Determine the (x, y) coordinate at the center of the cell enclosing the given text.  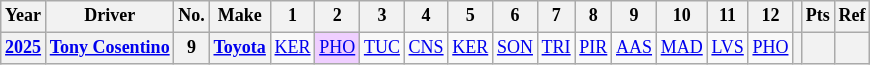
10 (682, 16)
3 (382, 16)
TUC (382, 48)
No. (192, 16)
Ref (852, 16)
12 (770, 16)
TRI (556, 48)
7 (556, 16)
CNS (426, 48)
2 (338, 16)
Tony Cosentino (110, 48)
SON (516, 48)
6 (516, 16)
Toyota (240, 48)
8 (594, 16)
11 (728, 16)
LVS (728, 48)
5 (470, 16)
1 (292, 16)
PIR (594, 48)
Pts (818, 16)
Make (240, 16)
AAS (634, 48)
2025 (24, 48)
4 (426, 16)
Driver (110, 16)
Year (24, 16)
MAD (682, 48)
